For the text-containing cell, return its midpoint in (x, y) coordinate format. 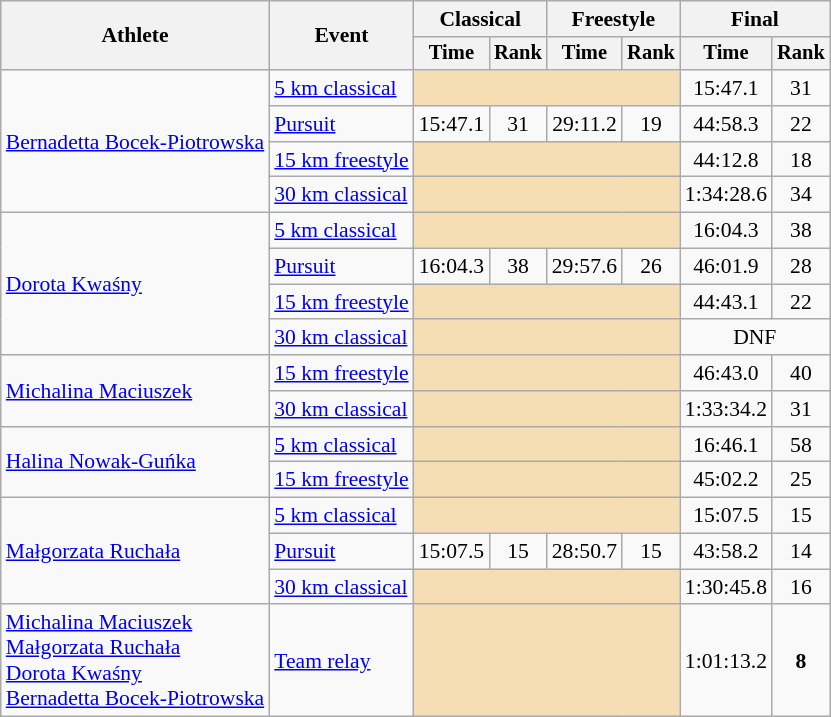
26 (651, 267)
43:58.2 (726, 552)
1:01:13.2 (726, 661)
Dorota Kwaśny (135, 284)
8 (801, 661)
18 (801, 160)
44:58.3 (726, 124)
46:43.0 (726, 373)
Michalina MaciuszekMałgorzata RuchałaDorota KwaśnyBernadetta Bocek-Piotrowska (135, 661)
28 (801, 267)
Małgorzata Ruchała (135, 552)
34 (801, 195)
40 (801, 373)
46:01.9 (726, 267)
Michalina Maciuszek (135, 390)
Final (755, 19)
29:57.6 (584, 267)
45:02.2 (726, 480)
DNF (755, 338)
1:34:28.6 (726, 195)
Classical (480, 19)
44:12.8 (726, 160)
Event (341, 36)
16 (801, 587)
14 (801, 552)
1:30:45.8 (726, 587)
Halina Nowak-Guńka (135, 462)
16:46.1 (726, 445)
19 (651, 124)
58 (801, 445)
Freestyle (614, 19)
44:43.1 (726, 302)
Bernadetta Bocek-Piotrowska (135, 141)
Athlete (135, 36)
29:11.2 (584, 124)
28:50.7 (584, 552)
25 (801, 480)
Team relay (341, 661)
1:33:34.2 (726, 409)
